Pinpoint the cell where the given text exists, returning its [X, Y] midpoint coordinate. 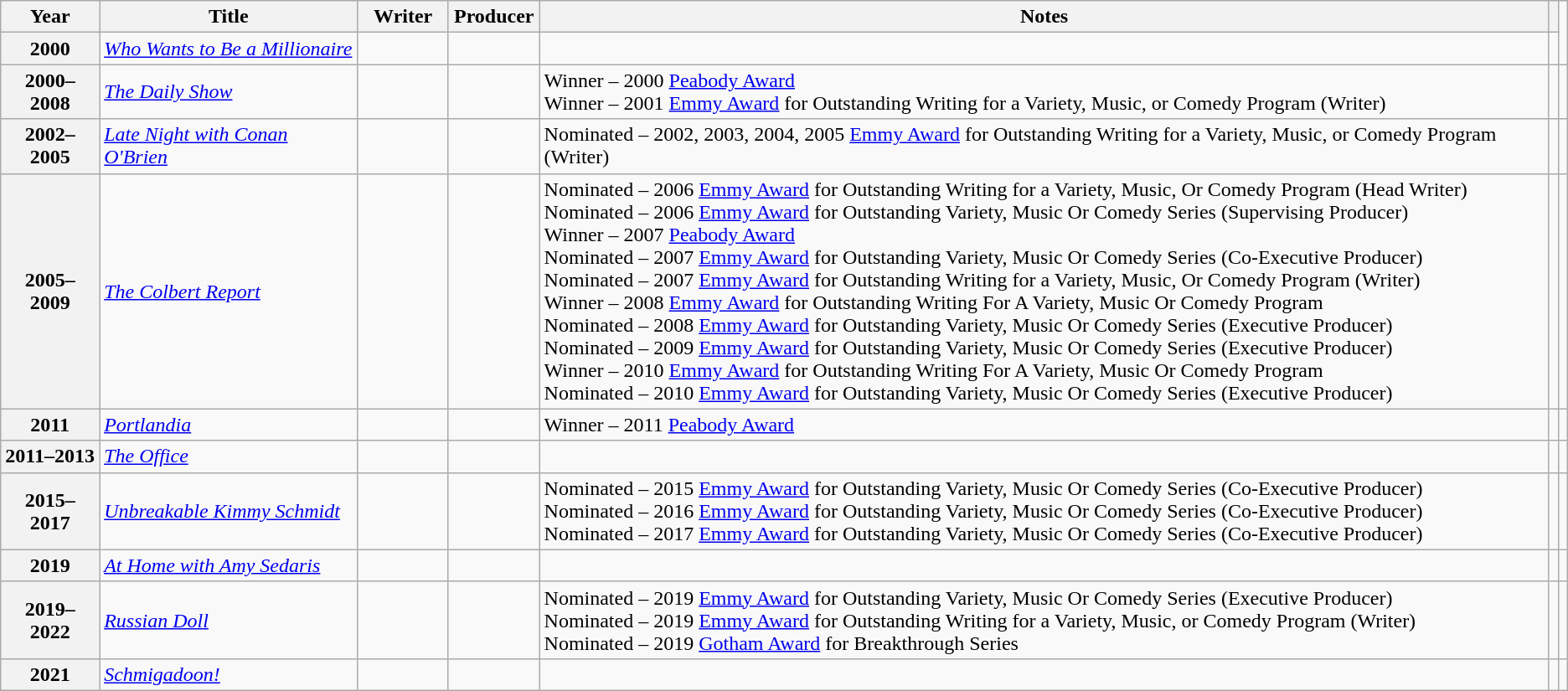
Schmigadoon! [229, 674]
Nominated – 2002, 2003, 2004, 2005 Emmy Award for Outstanding Writing for a Variety, Music, or Comedy Program (Writer) [1044, 146]
Writer [404, 17]
The Daily Show [229, 92]
2000 [50, 49]
Portlandia [229, 425]
Russian Doll [229, 620]
Title [229, 17]
2002–2005 [50, 146]
The Office [229, 456]
At Home with Amy Sedaris [229, 565]
Who Wants to Be a Millionaire [229, 49]
2011–2013 [50, 456]
2019 [50, 565]
2015–2017 [50, 511]
Year [50, 17]
2019–2022 [50, 620]
Producer [494, 17]
Winner – 2000 Peabody Award Winner – 2001 Emmy Award for Outstanding Writing for a Variety, Music, or Comedy Program (Writer) [1044, 92]
2000–2008 [50, 92]
2021 [50, 674]
Notes [1044, 17]
2011 [50, 425]
Unbreakable Kimmy Schmidt [229, 511]
Winner – 2011 Peabody Award [1044, 425]
The Colbert Report [229, 291]
Late Night with Conan O'Brien [229, 146]
2005–2009 [50, 291]
